Locate the cell with the specified text and output its (X, Y) center coordinate. 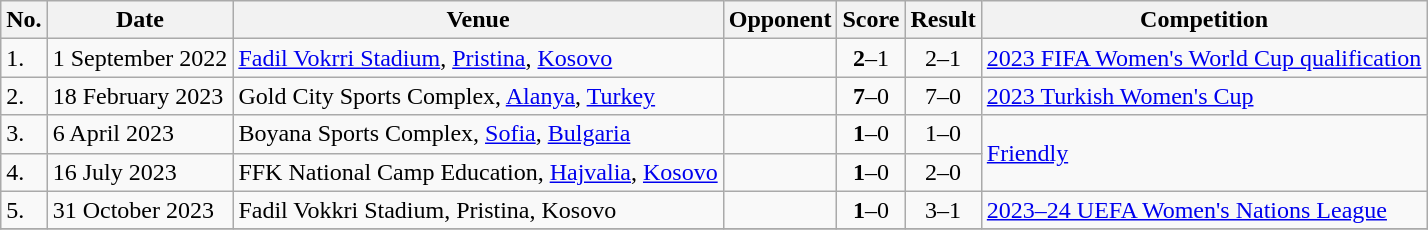
Opponent (780, 20)
5. (24, 210)
FFK National Camp Education, Hajvalia, Kosovo (478, 172)
16 July 2023 (140, 172)
No. (24, 20)
2023 Turkish Women's Cup (1204, 96)
Gold City Sports Complex, Alanya, Turkey (478, 96)
2. (24, 96)
Fadil Vokkri Stadium, Pristina, Kosovo (478, 210)
18 February 2023 (140, 96)
Competition (1204, 20)
Friendly (1204, 153)
6 April 2023 (140, 134)
4. (24, 172)
31 October 2023 (140, 210)
3. (24, 134)
2023–24 UEFA Women's Nations League (1204, 210)
2–0 (943, 172)
1 September 2022 (140, 58)
1. (24, 58)
Venue (478, 20)
Boyana Sports Complex, Sofia, Bulgaria (478, 134)
Result (943, 20)
Score (871, 20)
Date (140, 20)
Fadil Vokrri Stadium, Pristina, Kosovo (478, 58)
3–1 (943, 210)
2023 FIFA Women's World Cup qualification (1204, 58)
